Determine the (X, Y) coordinate at the center of the cell enclosing the given text.  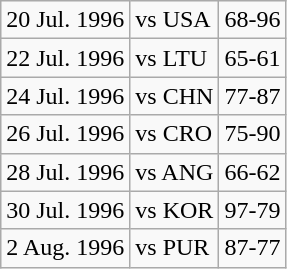
vs CHN (174, 96)
vs ANG (174, 172)
77-87 (252, 96)
22 Jul. 1996 (66, 58)
26 Jul. 1996 (66, 134)
vs CRO (174, 134)
vs KOR (174, 210)
vs PUR (174, 248)
28 Jul. 1996 (66, 172)
87-77 (252, 248)
vs LTU (174, 58)
66-62 (252, 172)
68-96 (252, 20)
65-61 (252, 58)
20 Jul. 1996 (66, 20)
2 Aug. 1996 (66, 248)
97-79 (252, 210)
75-90 (252, 134)
24 Jul. 1996 (66, 96)
30 Jul. 1996 (66, 210)
vs USA (174, 20)
